Scan for the cell matching the given text and deliver its (X, Y) coordinate at center. 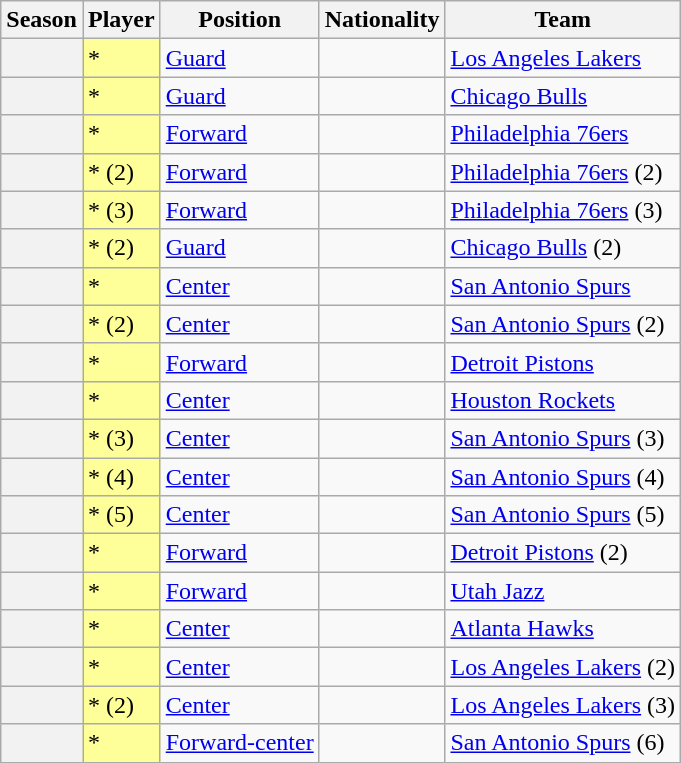
Chicago Bulls (2) (563, 248)
San Antonio Spurs (6) (563, 743)
San Antonio Spurs (4) (563, 477)
Position (240, 20)
Detroit Pistons (2) (563, 553)
San Antonio Spurs (563, 286)
* (5) (121, 515)
Los Angeles Lakers (2) (563, 667)
Nationality (382, 20)
San Antonio Spurs (3) (563, 438)
Houston Rockets (563, 400)
San Antonio Spurs (2) (563, 324)
Chicago Bulls (563, 96)
Los Angeles Lakers (563, 58)
Philadelphia 76ers (2) (563, 172)
Player (121, 20)
Forward-center (240, 743)
Team (563, 20)
Utah Jazz (563, 591)
Philadelphia 76ers (3) (563, 210)
Philadelphia 76ers (563, 134)
Detroit Pistons (563, 362)
Los Angeles Lakers (3) (563, 705)
* (4) (121, 477)
Atlanta Hawks (563, 629)
San Antonio Spurs (5) (563, 515)
Season (42, 20)
